Find where the given text appears and provide that cell's center as [x, y] coordinate. 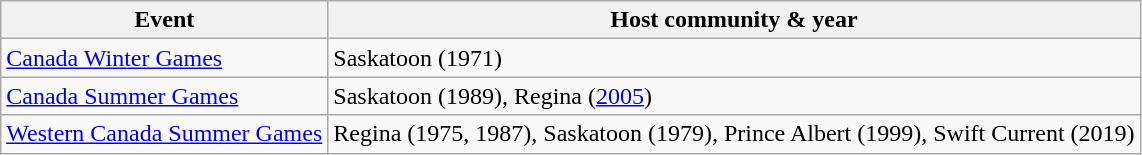
Saskatoon (1989), Regina (2005) [734, 96]
Western Canada Summer Games [164, 134]
Canada Winter Games [164, 58]
Saskatoon (1971) [734, 58]
Event [164, 20]
Canada Summer Games [164, 96]
Regina (1975, 1987), Saskatoon (1979), Prince Albert (1999), Swift Current (2019) [734, 134]
Host community & year [734, 20]
